Return [x, y] of the center of cell containing provided text 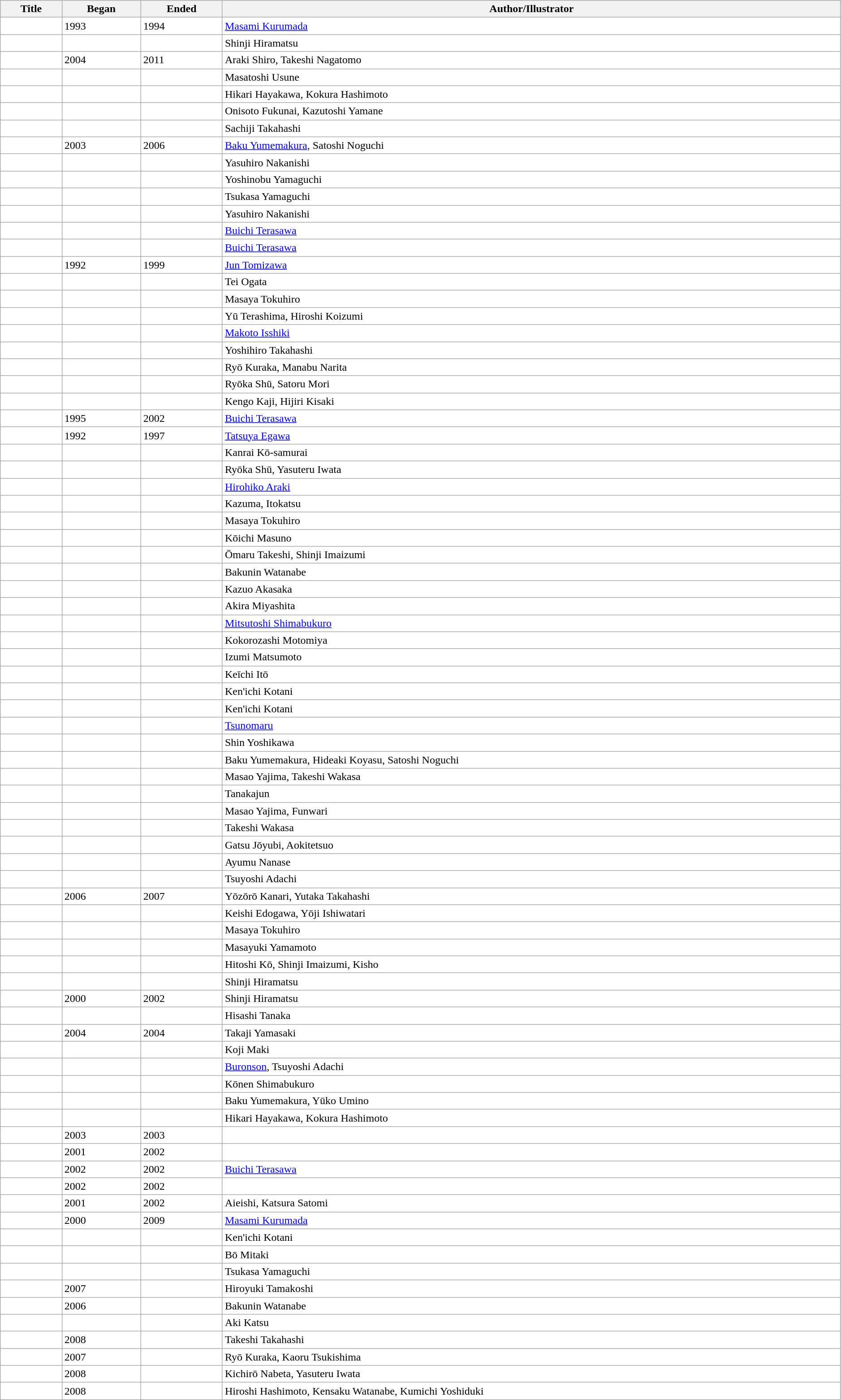
1999 [181, 265]
1993 [101, 26]
Kōichi Masuno [531, 538]
Ended [181, 9]
Buronson, Tsuyoshi Adachi [531, 1067]
Jun Tomizawa [531, 265]
Yoshinobu Yamaguchi [531, 179]
Bō Mitaki [531, 1254]
Ōmaru Takeshi, Shinji Imaizumi [531, 555]
Kanrai Kō-samurai [531, 452]
Title [31, 9]
Hiroyuki Tamakoshi [531, 1288]
Hiroshi Hashimoto, Kensaku Watanabe, Kumichi Yoshiduki [531, 1391]
Began [101, 9]
Akira Miyashita [531, 606]
Baku Yumemakura, Yūko Umino [531, 1101]
Kazuo Akasaka [531, 589]
Kichirō Nabeta, Yasuteru Iwata [531, 1374]
Yoshihiro Takahashi [531, 350]
Takaji Yamasaki [531, 1032]
2009 [181, 1220]
Hirohiko Araki [531, 486]
Takeshi Wakasa [531, 828]
Onisoto Fukunai, Kazutoshi Yamane [531, 111]
Tanakajun [531, 794]
Kokorozashi Motomiya [531, 640]
Ryōka Shū, Yasuteru Iwata [531, 469]
Masao Yajima, Funwari [531, 811]
Masatoshi Usune [531, 77]
Tsuyoshi Adachi [531, 879]
Sachiji Takahashi [531, 128]
Keīchi Itō [531, 674]
Keishi Edogawa, Yōji Ishiwatari [531, 913]
Gatsu Jōyubi, Aokitetsuo [531, 845]
1994 [181, 26]
1995 [101, 418]
Aieishi, Katsura Satomi [531, 1203]
Kazuma, Itokatsu [531, 504]
Baku Yumemakura, Hideaki Koyasu, Satoshi Noguchi [531, 760]
Masayuki Yamamoto [531, 947]
Kengo Kaji, Hijiri Kisaki [531, 401]
1997 [181, 435]
Shin Yoshikawa [531, 742]
Yū Terashima, Hiroshi Koizumi [531, 316]
2011 [181, 60]
Tei Ogata [531, 282]
Ryō Kuraka, Kaoru Tsukishima [531, 1357]
Ayumu Nanase [531, 862]
Baku Yumemakura, Satoshi Noguchi [531, 145]
Takeshi Takahashi [531, 1340]
Masao Yajima, Takeshi Wakasa [531, 777]
Ryōka Shū, Satoru Mori [531, 384]
Ryō Kuraka, Manabu Narita [531, 367]
Yōzōrō Kanari, Yutaka Takahashi [531, 896]
Mitsutoshi Shimabukuro [531, 623]
Hitoshi Kō, Shinji Imaizumi, Kisho [531, 964]
Author/Illustrator [531, 9]
Koji Maki [531, 1050]
Tatsuya Egawa [531, 435]
Araki Shiro, Takeshi Nagatomo [531, 60]
Tsunomaru [531, 725]
Aki Katsu [531, 1323]
Kōnen Shimabukuro [531, 1084]
Izumi Matsumoto [531, 657]
Hisashi Tanaka [531, 1015]
Makoto Isshiki [531, 333]
